Output the (x, y) coordinate of the center of the cell containing the given text.  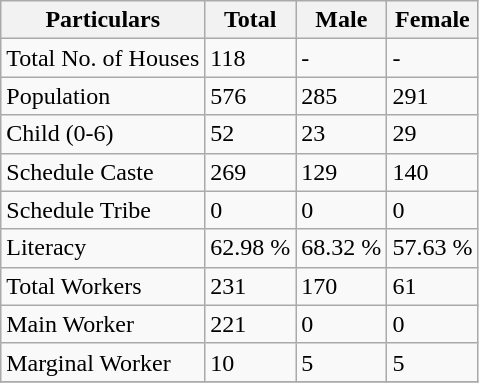
Main Worker (103, 324)
291 (432, 96)
Total No. of Houses (103, 58)
Male (342, 20)
285 (342, 96)
Child (0-6) (103, 134)
Marginal Worker (103, 362)
Schedule Tribe (103, 210)
68.32 % (342, 248)
Schedule Caste (103, 172)
57.63 % (432, 248)
52 (250, 134)
269 (250, 172)
Literacy (103, 248)
140 (432, 172)
129 (342, 172)
62.98 % (250, 248)
10 (250, 362)
576 (250, 96)
231 (250, 286)
Population (103, 96)
Total (250, 20)
Female (432, 20)
118 (250, 58)
29 (432, 134)
61 (432, 286)
Total Workers (103, 286)
221 (250, 324)
23 (342, 134)
170 (342, 286)
Particulars (103, 20)
